Capture the cell that displays the provided text and extract its [X, Y] central coordinate. 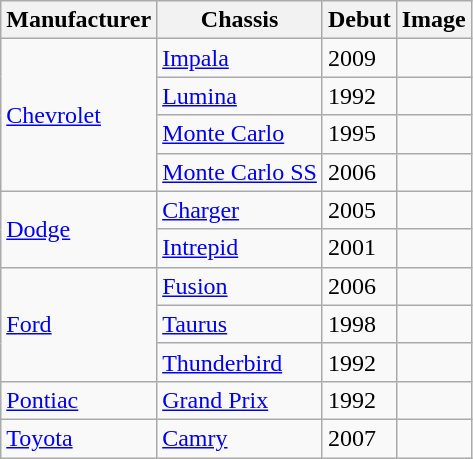
1998 [359, 324]
Intrepid [240, 248]
2005 [359, 210]
Chassis [240, 20]
Taurus [240, 324]
Impala [240, 58]
Dodge [79, 229]
Camry [240, 438]
Debut [359, 20]
1995 [359, 134]
2009 [359, 58]
Chevrolet [79, 115]
Lumina [240, 96]
Monte Carlo [240, 134]
Thunderbird [240, 362]
Image [434, 20]
2001 [359, 248]
Pontiac [79, 400]
2007 [359, 438]
Manufacturer [79, 20]
Monte Carlo SS [240, 172]
Grand Prix [240, 400]
Charger [240, 210]
Toyota [79, 438]
Fusion [240, 286]
Ford [79, 324]
